Scan for the cell matching the given text and deliver its (X, Y) coordinate at center. 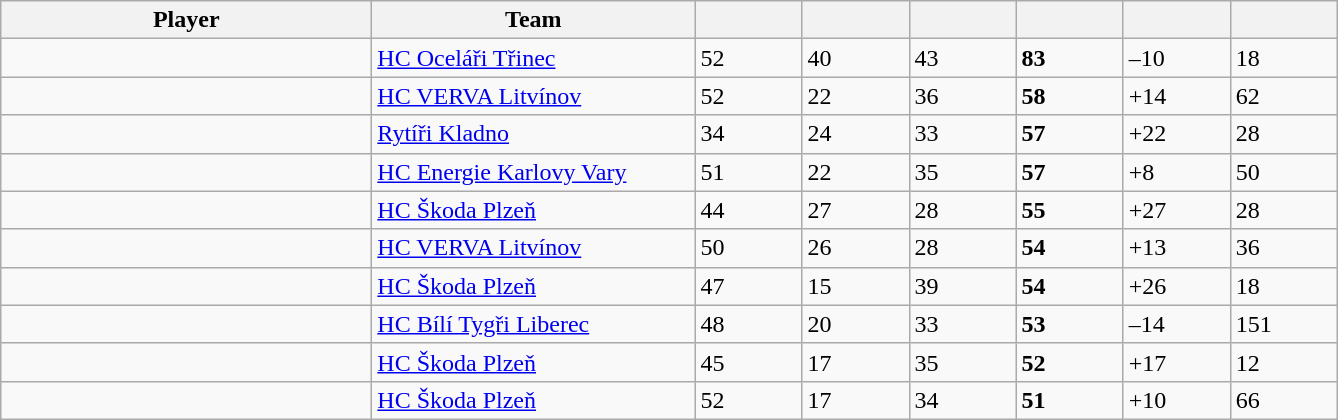
Player (186, 20)
39 (962, 286)
+8 (1176, 172)
48 (748, 324)
15 (856, 286)
+22 (1176, 134)
+13 (1176, 248)
+14 (1176, 96)
66 (1284, 400)
24 (856, 134)
Rytíři Kladno (534, 134)
47 (748, 286)
45 (748, 362)
26 (856, 248)
HC Energie Karlovy Vary (534, 172)
12 (1284, 362)
+26 (1176, 286)
43 (962, 58)
+17 (1176, 362)
–14 (1176, 324)
62 (1284, 96)
HC Oceláři Třinec (534, 58)
55 (1070, 210)
+10 (1176, 400)
44 (748, 210)
40 (856, 58)
+27 (1176, 210)
–10 (1176, 58)
83 (1070, 58)
151 (1284, 324)
58 (1070, 96)
HC Bílí Tygři Liberec (534, 324)
Team (534, 20)
27 (856, 210)
53 (1070, 324)
20 (856, 324)
